From the cell containing the given text, extract its center point as [X, Y] coordinate. 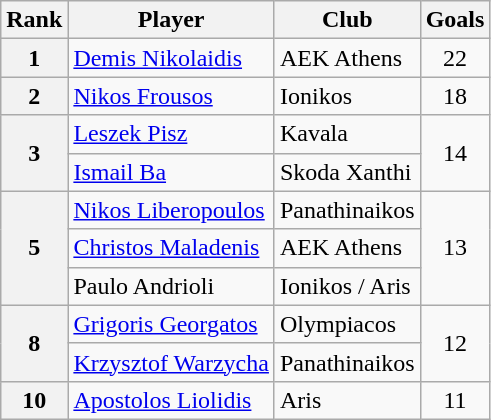
Player [172, 20]
14 [455, 153]
13 [455, 248]
3 [34, 153]
10 [34, 400]
Krzysztof Warzycha [172, 362]
Leszek Pisz [172, 134]
22 [455, 58]
18 [455, 96]
8 [34, 343]
Nikos Liberopoulos [172, 210]
Aris [347, 400]
5 [34, 248]
12 [455, 343]
Skoda Xanthi [347, 172]
2 [34, 96]
1 [34, 58]
Ismail Ba [172, 172]
Paulo Andrioli [172, 286]
11 [455, 400]
Nikos Frousos [172, 96]
Grigoris Georgatos [172, 324]
Olympiacos [347, 324]
Christos Maladenis [172, 248]
Goals [455, 20]
Kavala [347, 134]
Apostolos Liolidis [172, 400]
Demis Nikolaidis [172, 58]
Ionikos / Aris [347, 286]
Rank [34, 20]
Ionikos [347, 96]
Club [347, 20]
